Provide the (x, y) coordinate of the cell's center where the given text is located.  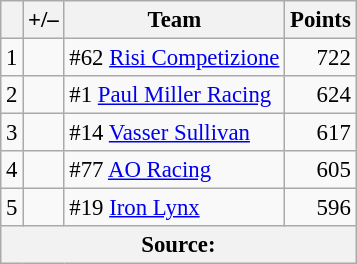
#14 Vasser Sullivan (174, 133)
722 (320, 58)
#62 Risi Competizione (174, 58)
#19 Iron Lynx (174, 208)
Source: (178, 245)
624 (320, 95)
1 (12, 58)
3 (12, 133)
+/– (44, 20)
Points (320, 20)
5 (12, 208)
2 (12, 95)
#1 Paul Miller Racing (174, 95)
596 (320, 208)
#77 AO Racing (174, 170)
4 (12, 170)
617 (320, 133)
Team (174, 20)
605 (320, 170)
